Capture the cell that displays the provided text and extract its [x, y] central coordinate. 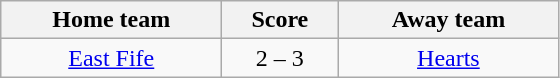
Away team [448, 20]
Score [280, 20]
2 – 3 [280, 58]
Home team [112, 20]
East Fife [112, 58]
Hearts [448, 58]
